Extract the (X, Y) coordinate from the center of the cell holding the provided text.  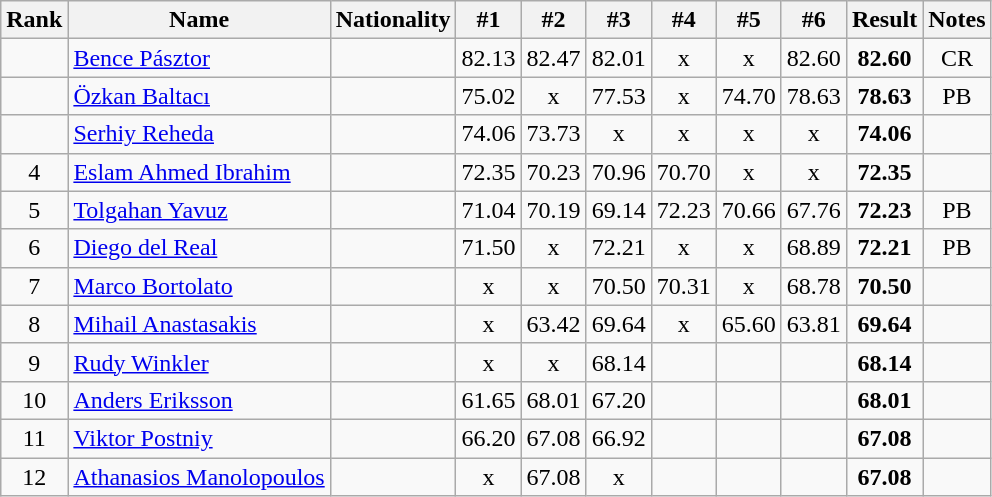
66.92 (618, 438)
9 (34, 362)
63.42 (554, 324)
Anders Eriksson (199, 400)
Serhiy Reheda (199, 134)
4 (34, 172)
82.13 (488, 58)
70.96 (618, 172)
Özkan Baltacı (199, 96)
67.76 (814, 210)
8 (34, 324)
6 (34, 248)
70.23 (554, 172)
#6 (814, 20)
67.20 (618, 400)
7 (34, 286)
82.01 (618, 58)
Eslam Ahmed Ibrahim (199, 172)
#1 (488, 20)
73.73 (554, 134)
63.81 (814, 324)
#3 (618, 20)
Result (884, 20)
70.19 (554, 210)
68.89 (814, 248)
Athanasios Manolopoulos (199, 477)
CR (957, 58)
77.53 (618, 96)
Rank (34, 20)
82.47 (554, 58)
Nationality (393, 20)
#4 (684, 20)
70.70 (684, 172)
Name (199, 20)
Tolgahan Yavuz (199, 210)
Marco Bortolato (199, 286)
Rudy Winkler (199, 362)
70.66 (748, 210)
#2 (554, 20)
#5 (748, 20)
Bence Pásztor (199, 58)
70.31 (684, 286)
68.78 (814, 286)
71.04 (488, 210)
12 (34, 477)
5 (34, 210)
69.14 (618, 210)
Notes (957, 20)
10 (34, 400)
61.65 (488, 400)
11 (34, 438)
Diego del Real (199, 248)
65.60 (748, 324)
71.50 (488, 248)
74.70 (748, 96)
Mihail Anastasakis (199, 324)
75.02 (488, 96)
Viktor Postniy (199, 438)
66.20 (488, 438)
